Detect which cell encompasses the target text, then output its [x, y] center coordinate. 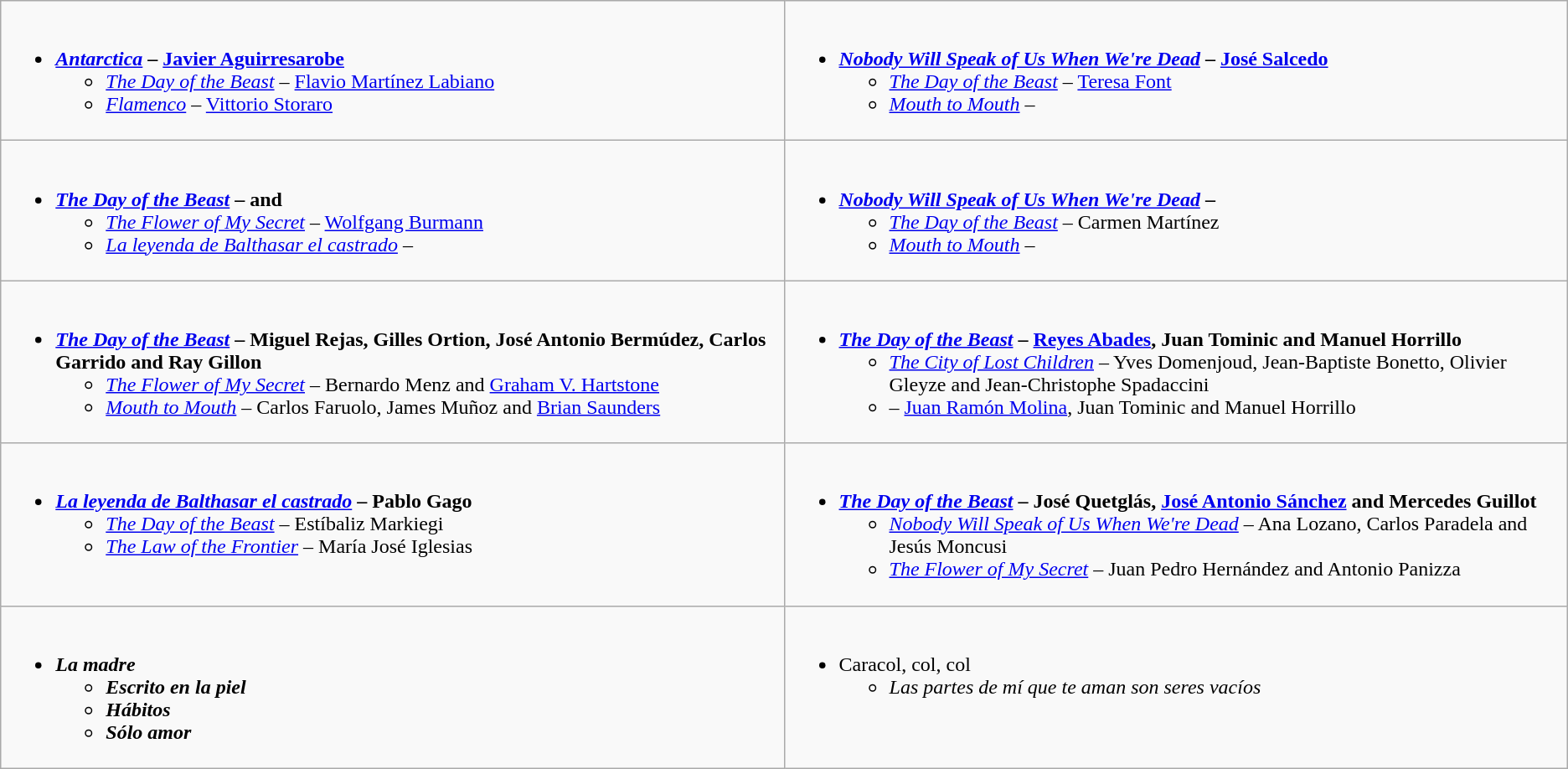
Nobody Will Speak of Us When We're Dead – José SalcedoThe Day of the Beast – Teresa FontMouth to Mouth – [1176, 70]
La madreEscrito en la pielHábitosSólo amor [392, 687]
La leyenda de Balthasar el castrado – Pablo GagoThe Day of the Beast – Estíbaliz MarkiegiThe Law of the Frontier – María José Iglesias [392, 524]
Caracol, col, colLas partes de mí que te aman son seres vacíos [1176, 687]
Nobody Will Speak of Us When We're Dead – The Day of the Beast – Carmen MartínezMouth to Mouth – [1176, 211]
The Day of the Beast – and The Flower of My Secret – Wolfgang BurmannLa leyenda de Balthasar el castrado – [392, 211]
Antarctica – Javier AguirresarobeThe Day of the Beast – Flavio Martínez LabianoFlamenco – Vittorio Storaro [392, 70]
